Determine the [x, y] coordinate at the center of the cell enclosing the given text.  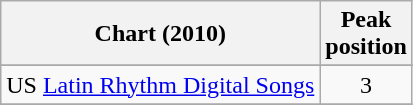
Chart (2010) [160, 34]
Peakposition [366, 34]
3 [366, 85]
US Latin Rhythm Digital Songs [160, 85]
